Return [X, Y] of the center of cell containing provided text 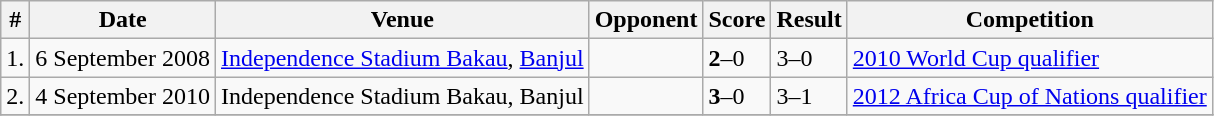
Date [123, 20]
4 September 2010 [123, 96]
Venue [403, 20]
2010 World Cup qualifier [1030, 58]
1. [16, 58]
# [16, 20]
2. [16, 96]
Score [737, 20]
6 September 2008 [123, 58]
Competition [1030, 20]
2012 Africa Cup of Nations qualifier [1030, 96]
2–0 [737, 58]
3–1 [809, 96]
Opponent [646, 20]
Result [809, 20]
